Identify which cell holds the provided text, then report its [X, Y] central coordinate. 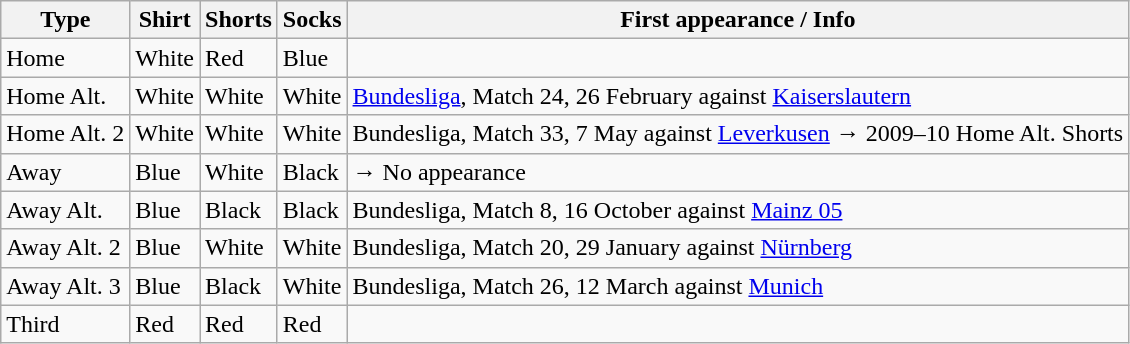
Bundesliga, Match 8, 16 October against Mainz 05 [738, 210]
Home [66, 58]
Away Alt. 2 [66, 248]
Bundesliga, Match 24, 26 February against Kaiserslautern [738, 96]
Third [66, 324]
Home Alt. 2 [66, 134]
Away Alt. [66, 210]
Away Alt. 3 [66, 286]
Bundesliga, Match 20, 29 January against Nürnberg [738, 248]
Socks [312, 20]
Shirt [165, 20]
Bundesliga, Match 33, 7 May against Leverkusen → 2009–10 Home Alt. Shorts [738, 134]
Type [66, 20]
First appearance / Info [738, 20]
Home Alt. [66, 96]
Shorts [239, 20]
Away [66, 172]
Bundesliga, Match 26, 12 March against Munich [738, 286]
→ No appearance [738, 172]
